Identify which cell holds the provided text, then report its [X, Y] central coordinate. 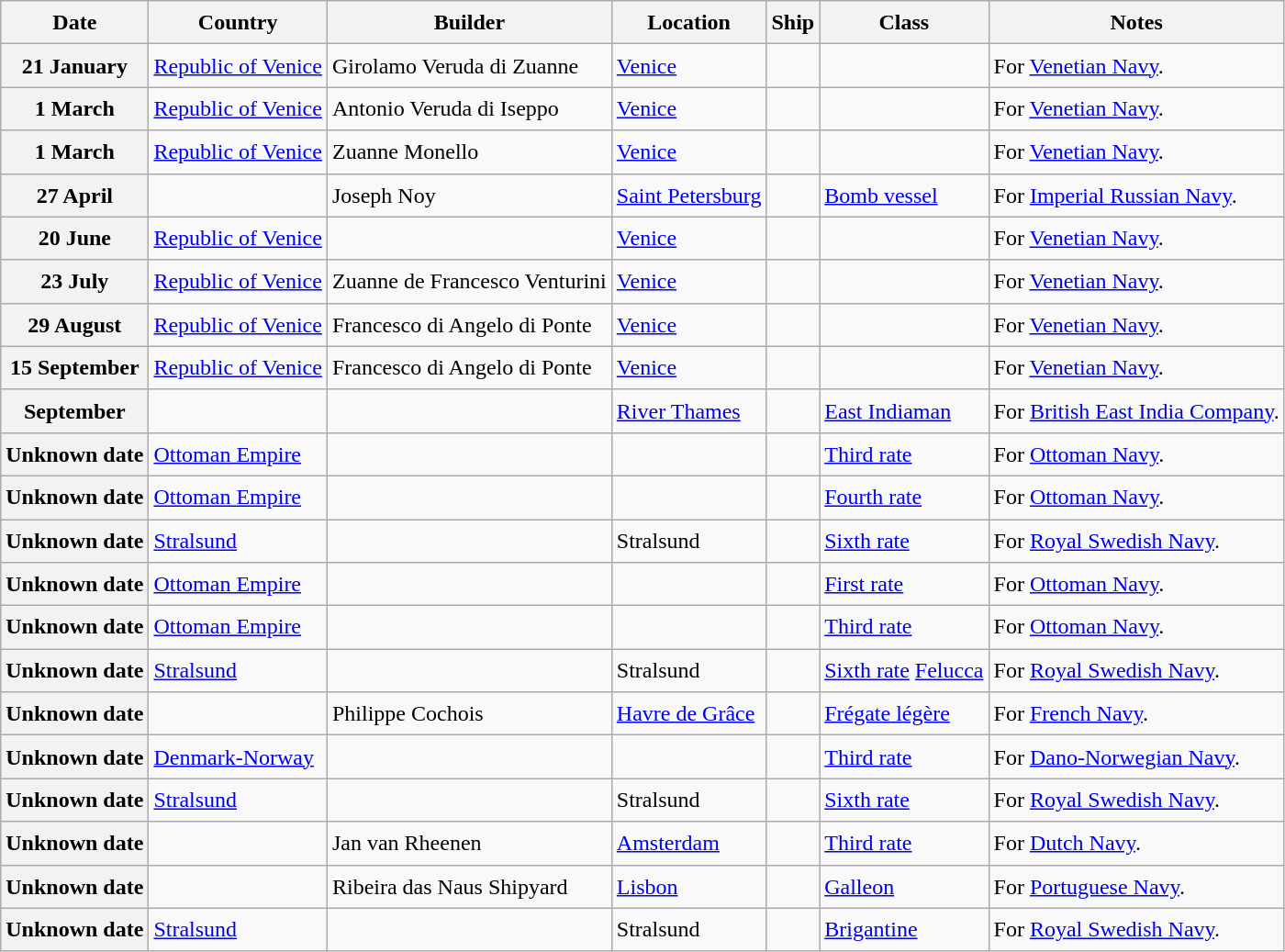
Date [75, 22]
27 April [75, 195]
Builder [469, 22]
For British East India Company. [1136, 411]
First rate [904, 584]
29 August [75, 325]
23 July [75, 281]
Havre de Grâce [688, 714]
Lisbon [688, 887]
Saint Petersburg [688, 195]
Country [239, 22]
Fourth rate [904, 498]
Location [688, 22]
For Portuguese Navy. [1136, 887]
Denmark-Norway [239, 756]
Jan van Rheenen [469, 843]
15 September [75, 367]
Ribeira das Naus Shipyard [469, 887]
Sixth rate Felucca [904, 670]
Girolamo Veruda di Zuanne [469, 66]
River Thames [688, 411]
Antonio Veruda di Iseppo [469, 108]
Amsterdam [688, 843]
Joseph Noy [469, 195]
Brigantine [904, 929]
For Dano-Norwegian Navy. [1136, 756]
Zuanne de Francesco Venturini [469, 281]
Frégate légère [904, 714]
Notes [1136, 22]
Bomb vessel [904, 195]
Zuanne Monello [469, 152]
For French Navy. [1136, 714]
21 January [75, 66]
Galleon [904, 887]
Philippe Cochois [469, 714]
For Imperial Russian Navy. [1136, 195]
East Indiaman [904, 411]
Ship [793, 22]
September [75, 411]
20 June [75, 239]
For Dutch Navy. [1136, 843]
Class [904, 22]
